Output the [X, Y] coordinate of the center of the cell containing the given text.  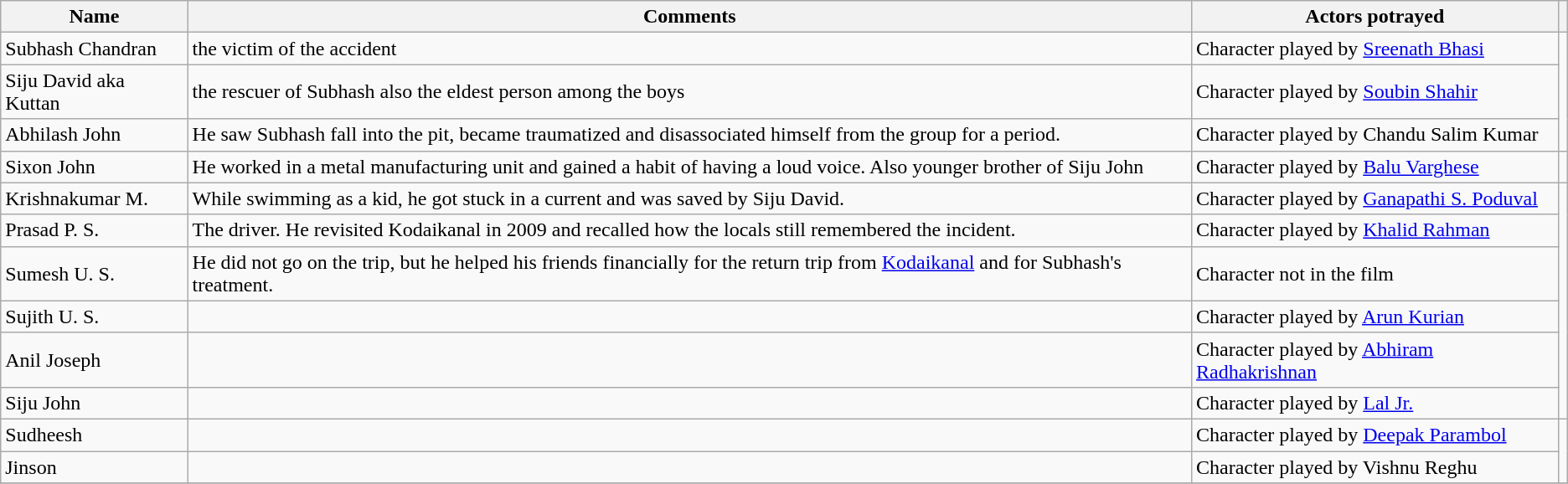
Character played by Abhiram Radhakrishnan [1375, 360]
Jinson [94, 466]
Character played by Balu Varghese [1375, 167]
Character played by Arun Kurian [1375, 317]
Character played by Soubin Shahir [1375, 92]
Character played by Ganapathi S. Poduval [1375, 198]
Siju John [94, 403]
Character played by Chandu Salim Kumar [1375, 135]
Character not in the film [1375, 273]
He worked in a metal manufacturing unit and gained a habit of having a loud voice. Also younger brother of Siju John [689, 167]
Prasad P. S. [94, 230]
Character played by Deepak Parambol [1375, 435]
Sudheesh [94, 435]
Subhash Chandran [94, 49]
Sixon John [94, 167]
Comments [689, 17]
He did not go on the trip, but he helped his friends financially for the return trip from Kodaikanal and for Subhash's treatment. [689, 273]
Character played by Lal Jr. [1375, 403]
Anil Joseph [94, 360]
Character played by Sreenath Bhasi [1375, 49]
Abhilash John [94, 135]
While swimming as a kid, he got stuck in a current and was saved by Siju David. [689, 198]
Character played by Khalid Rahman [1375, 230]
Sumesh U. S. [94, 273]
Character played by Vishnu Reghu [1375, 466]
Name [94, 17]
Siju David aka Kuttan [94, 92]
He saw Subhash fall into the pit, became traumatized and disassociated himself from the group for a period. [689, 135]
Krishnakumar M. [94, 198]
The driver. He revisited Kodaikanal in 2009 and recalled how the locals still remembered the incident. [689, 230]
the rescuer of Subhash also the eldest person among the boys [689, 92]
the victim of the accident [689, 49]
Sujith U. S. [94, 317]
Actors potrayed [1375, 17]
